Output the [X, Y] coordinate of the center of the cell containing the given text.  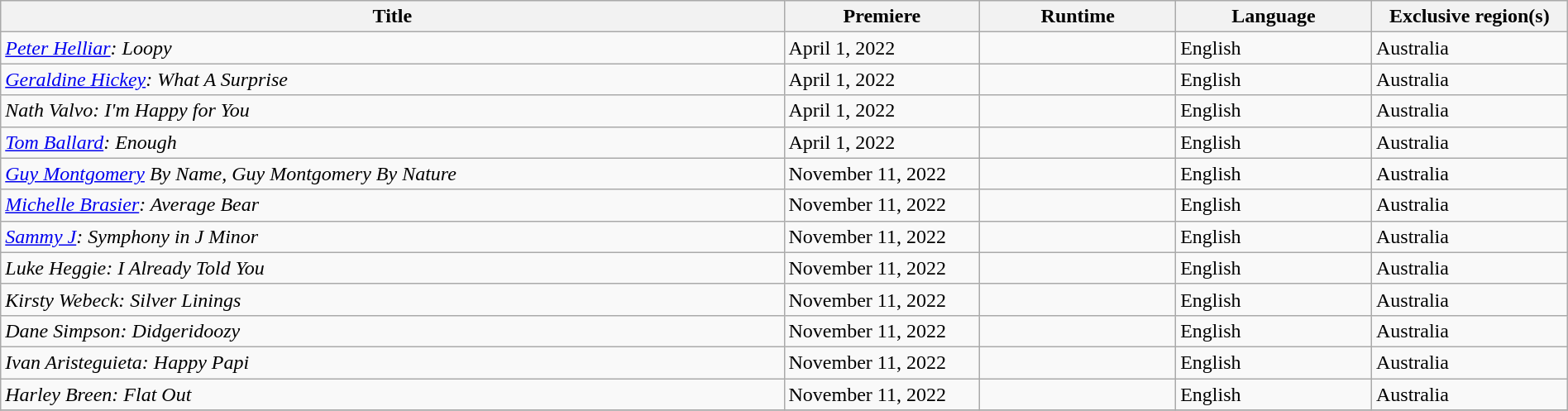
Luke Heggie: I Already Told You [392, 268]
Exclusive region(s) [1469, 17]
Dane Simpson: Didgeridoozy [392, 331]
Language [1274, 17]
Runtime [1078, 17]
Title [392, 17]
Sammy J: Symphony in J Minor [392, 237]
Peter Helliar: Loopy [392, 48]
Premiere [882, 17]
Michelle Brasier: Average Bear [392, 205]
Ivan Aristeguieta: Happy Papi [392, 362]
Nath Valvo: I'm Happy for You [392, 111]
Harley Breen: Flat Out [392, 394]
Geraldine Hickey: What A Surprise [392, 79]
Tom Ballard: Enough [392, 142]
Kirsty Webeck: Silver Linings [392, 299]
Guy Montgomery By Name, Guy Montgomery By Nature [392, 174]
